Locate the cell with the specified text and output its [x, y] center coordinate. 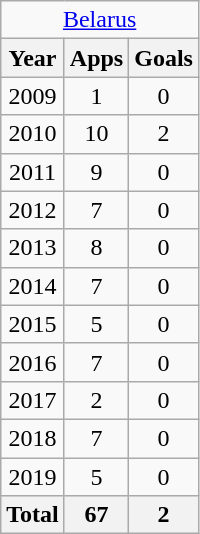
9 [96, 172]
Year [33, 58]
2011 [33, 172]
10 [96, 134]
2014 [33, 286]
2013 [33, 248]
2009 [33, 96]
2019 [33, 477]
1 [96, 96]
2016 [33, 362]
2017 [33, 400]
2010 [33, 134]
2018 [33, 438]
Apps [96, 58]
Total [33, 515]
2015 [33, 324]
Goals [164, 58]
8 [96, 248]
Belarus [100, 20]
2012 [33, 210]
67 [96, 515]
